Scan for the cell matching the given text and deliver its [x, y] coordinate at center. 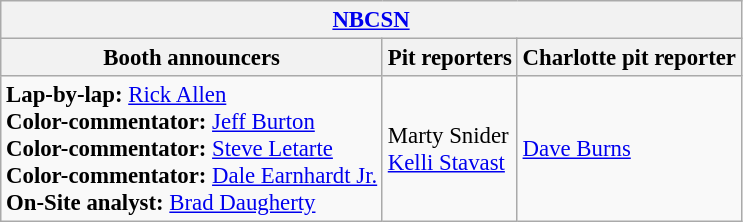
Pit reporters [450, 58]
Dave Burns [629, 149]
Booth announcers [192, 58]
Marty SniderKelli Stavast [450, 149]
NBCSN [372, 20]
Charlotte pit reporter [629, 58]
